Output the [X, Y] coordinate of the center of the cell containing the given text.  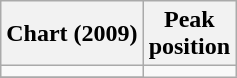
Chart (2009) [72, 34]
Peakposition [189, 34]
